Locate the cell with the specified text and output its [x, y] center coordinate. 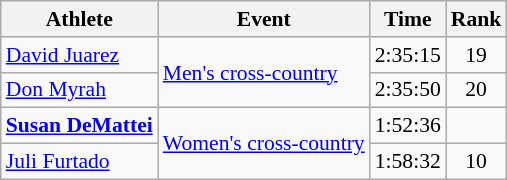
1:58:32 [408, 162]
Susan DeMattei [80, 126]
Men's cross-country [264, 72]
Don Myrah [80, 90]
Rank [476, 19]
10 [476, 162]
1:52:36 [408, 126]
Time [408, 19]
19 [476, 55]
2:35:50 [408, 90]
Athlete [80, 19]
20 [476, 90]
David Juarez [80, 55]
Event [264, 19]
Women's cross-country [264, 144]
Juli Furtado [80, 162]
2:35:15 [408, 55]
